Capture the cell that displays the provided text and extract its (X, Y) central coordinate. 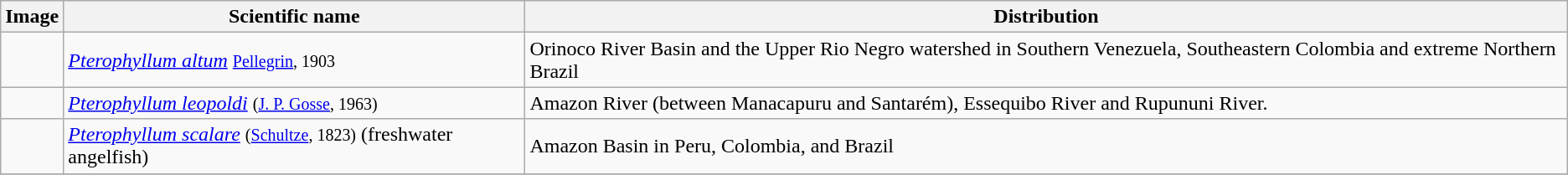
Pterophyllum altum Pellegrin, 1903 (295, 60)
Amazon Basin in Peru, Colombia, and Brazil (1046, 146)
Scientific name (295, 17)
Pterophyllum leopoldi (J. P. Gosse, 1963) (295, 103)
Orinoco River Basin and the Upper Rio Negro watershed in Southern Venezuela, Southeastern Colombia and extreme Northern Brazil (1046, 60)
Amazon River (between Manacapuru and Santarém), Essequibo River and Rupununi River. (1046, 103)
Pterophyllum scalare (Schultze, 1823) (freshwater angelfish) (295, 146)
Image (32, 17)
Distribution (1046, 17)
